Find where the given text appears and provide that cell's center as [x, y] coordinate. 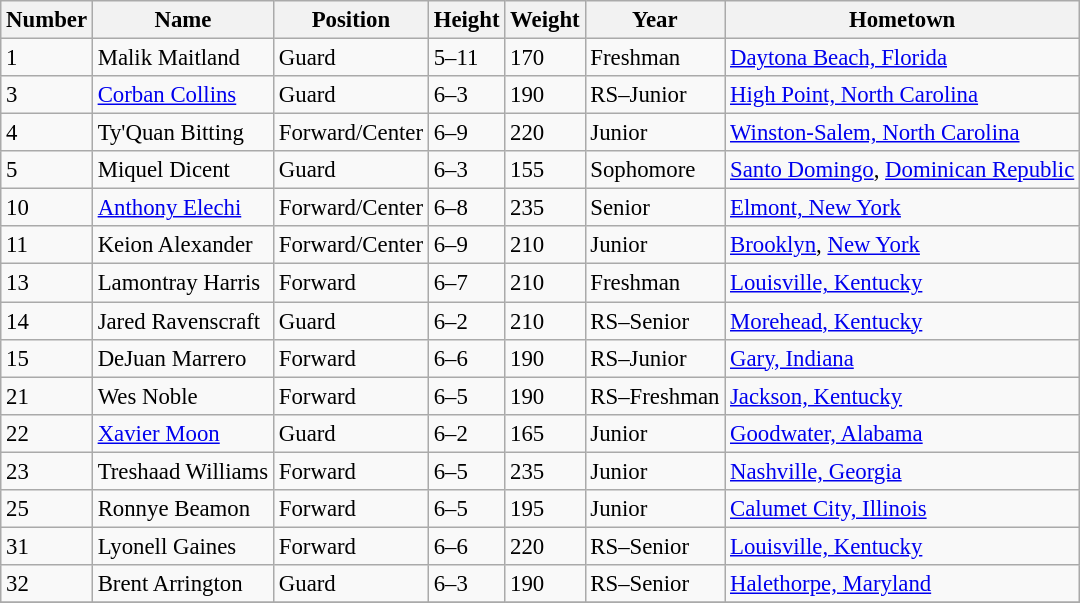
Elmont, New York [902, 208]
21 [47, 396]
Daytona Beach, Florida [902, 58]
6–8 [466, 208]
Jackson, Kentucky [902, 396]
Lyonell Gaines [182, 546]
High Point, North Carolina [902, 95]
Gary, Indiana [902, 358]
23 [47, 471]
31 [47, 546]
Santo Domingo, Dominican Republic [902, 170]
25 [47, 509]
Hometown [902, 20]
22 [47, 433]
Halethorpe, Maryland [902, 584]
5 [47, 170]
Brent Arrington [182, 584]
10 [47, 208]
Jared Ravenscraft [182, 321]
Lamontray Harris [182, 283]
Xavier Moon [182, 433]
Anthony Elechi [182, 208]
Senior [655, 208]
Sophomore [655, 170]
14 [47, 321]
Year [655, 20]
Calumet City, Illinois [902, 509]
170 [545, 58]
6–7 [466, 283]
Ronnye Beamon [182, 509]
Weight [545, 20]
11 [47, 245]
13 [47, 283]
Height [466, 20]
Miquel Dicent [182, 170]
RS–Freshman [655, 396]
Goodwater, Alabama [902, 433]
Winston-Salem, North Carolina [902, 133]
Nashville, Georgia [902, 471]
155 [545, 170]
Ty'Quan Bitting [182, 133]
3 [47, 95]
Position [352, 20]
Morehead, Kentucky [902, 321]
Wes Noble [182, 396]
Keion Alexander [182, 245]
1 [47, 58]
165 [545, 433]
Brooklyn, New York [902, 245]
32 [47, 584]
Malik Maitland [182, 58]
15 [47, 358]
4 [47, 133]
195 [545, 509]
Corban Collins [182, 95]
Treshaad Williams [182, 471]
Name [182, 20]
DeJuan Marrero [182, 358]
5–11 [466, 58]
Number [47, 20]
